Return the [x, y] coordinate for the center point of the cell that contains the specified text.  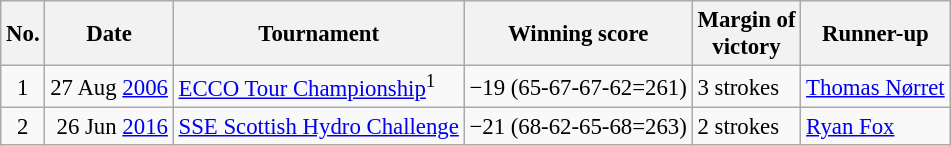
−19 (65-67-67-62=261) [578, 87]
2 [23, 127]
Ryan Fox [876, 127]
Margin ofvictory [746, 34]
27 Aug 2006 [109, 87]
2 strokes [746, 127]
3 strokes [746, 87]
26 Jun 2016 [109, 127]
Thomas Nørret [876, 87]
−21 (68-62-65-68=263) [578, 127]
1 [23, 87]
Winning score [578, 34]
ECCO Tour Championship1 [318, 87]
Tournament [318, 34]
Runner-up [876, 34]
No. [23, 34]
SSE Scottish Hydro Challenge [318, 127]
Date [109, 34]
